Return the [X, Y] coordinate for the center point of the cell that contains the specified text.  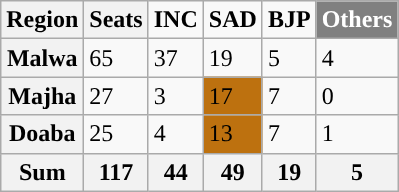
Majha [42, 96]
17 [232, 96]
65 [116, 58]
27 [116, 96]
Region [42, 20]
Seats [116, 20]
49 [232, 172]
SAD [232, 20]
Others [357, 20]
117 [116, 172]
BJP [289, 20]
1 [357, 134]
0 [357, 96]
37 [176, 58]
Doaba [42, 134]
3 [176, 96]
Malwa [42, 58]
13 [232, 134]
INC [176, 20]
25 [116, 134]
Sum [42, 172]
44 [176, 172]
